Provide the (x, y) coordinate of the cell's center where the given text is located.  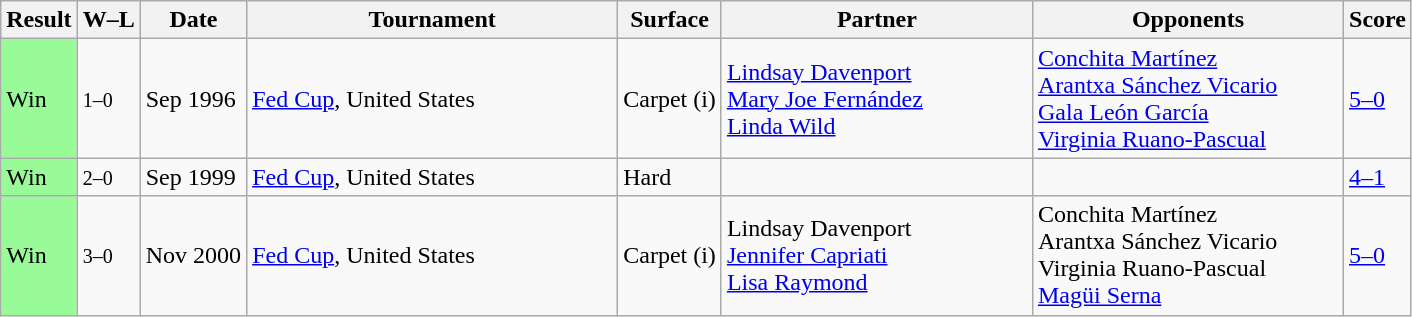
Partner (876, 20)
Sep 1996 (193, 98)
Hard (670, 177)
Date (193, 20)
Opponents (1188, 20)
Nov 2000 (193, 256)
4–1 (1378, 177)
Conchita Martínez Arantxa Sánchez Vicario Virginia Ruano-Pascual Magüi Serna (1188, 256)
2–0 (108, 177)
Result (39, 20)
1–0 (108, 98)
Sep 1999 (193, 177)
Tournament (432, 20)
Surface (670, 20)
Lindsay Davenport Jennifer Capriati Lisa Raymond (876, 256)
Lindsay Davenport Mary Joe Fernández Linda Wild (876, 98)
W–L (108, 20)
Conchita Martínez Arantxa Sánchez Vicario Gala León García Virginia Ruano-Pascual (1188, 98)
3–0 (108, 256)
Score (1378, 20)
